Determine the [X, Y] coordinate at the center of the cell enclosing the given text.  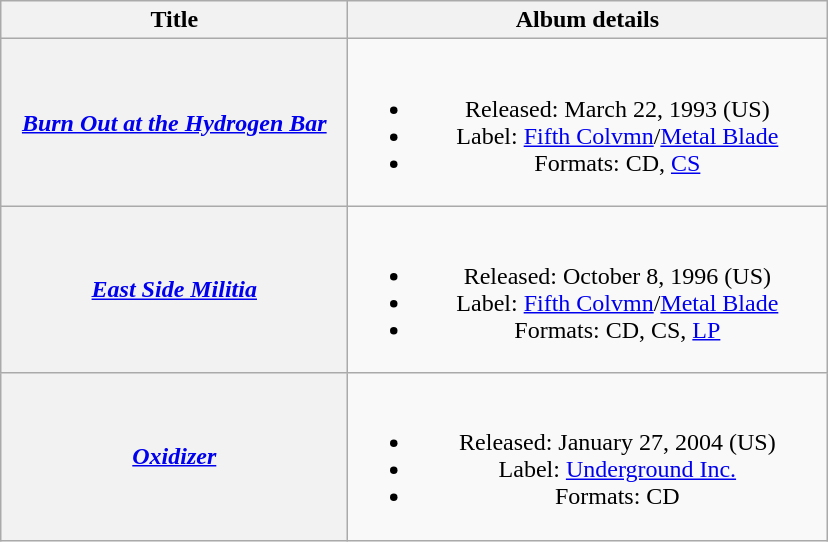
East Side Militia [174, 290]
Released: October 8, 1996 (US)Label: Fifth Colvmn/Metal BladeFormats: CD, CS, LP [588, 290]
Released: March 22, 1993 (US)Label: Fifth Colvmn/Metal BladeFormats: CD, CS [588, 122]
Released: January 27, 2004 (US)Label: Underground Inc.Formats: CD [588, 456]
Title [174, 20]
Oxidizer [174, 456]
Burn Out at the Hydrogen Bar [174, 122]
Album details [588, 20]
